Detect which cell encompasses the target text, then output its [x, y] center coordinate. 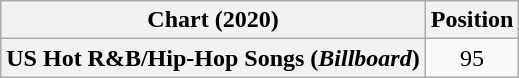
US Hot R&B/Hip-Hop Songs (Billboard) [213, 58]
Chart (2020) [213, 20]
95 [472, 58]
Position [472, 20]
